Provide the [x, y] coordinate of the cell's center where the given text is located.  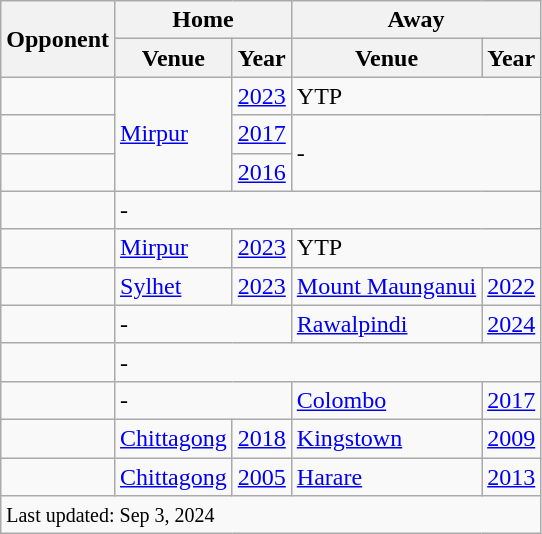
Opponent [58, 39]
Away [416, 20]
2009 [512, 438]
2013 [512, 477]
Harare [386, 477]
Home [204, 20]
Kingstown [386, 438]
Last updated: Sep 3, 2024 [271, 515]
2005 [262, 477]
2016 [262, 172]
Colombo [386, 400]
2022 [512, 286]
Mount Maunganui [386, 286]
2018 [262, 438]
Rawalpindi [386, 324]
Sylhet [174, 286]
2024 [512, 324]
